Return (X, Y) of the center of cell containing provided text 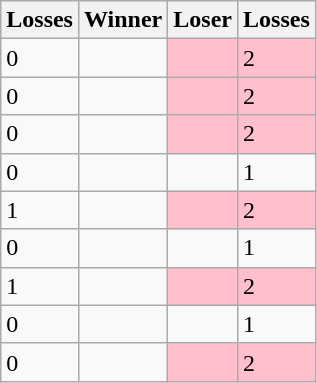
Winner (122, 20)
Loser (203, 20)
